Detect which cell encompasses the target text, then output its (X, Y) center coordinate. 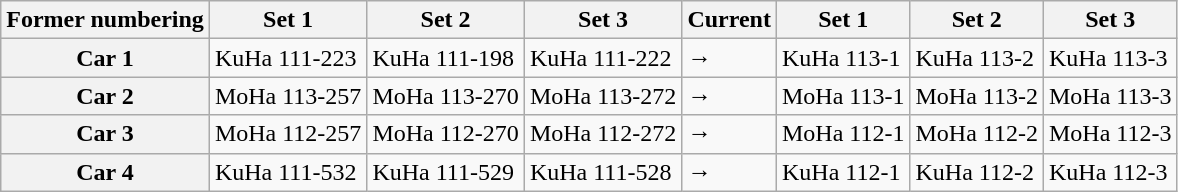
KuHa 113-1 (843, 58)
Car 4 (106, 172)
KuHa 112-2 (977, 172)
MoHa 113-270 (446, 96)
MoHa 113-272 (603, 96)
KuHa 111-222 (603, 58)
KuHa 111-528 (603, 172)
MoHa 112-272 (603, 134)
KuHa 112-3 (1110, 172)
MoHa 113-257 (288, 96)
MoHa 113-1 (843, 96)
MoHa 112-257 (288, 134)
Car 3 (106, 134)
KuHa 111-529 (446, 172)
KuHa 111-532 (288, 172)
KuHa 111-223 (288, 58)
Car 1 (106, 58)
MoHa 112-1 (843, 134)
MoHa 112-3 (1110, 134)
MoHa 112-2 (977, 134)
MoHa 112-270 (446, 134)
MoHa 113-3 (1110, 96)
MoHa 113-2 (977, 96)
Current (730, 20)
Former numbering (106, 20)
KuHa 113-3 (1110, 58)
KuHa 112-1 (843, 172)
KuHa 113-2 (977, 58)
KuHa 111-198 (446, 58)
Car 2 (106, 96)
